For the text-containing cell, return its midpoint in [x, y] coordinate format. 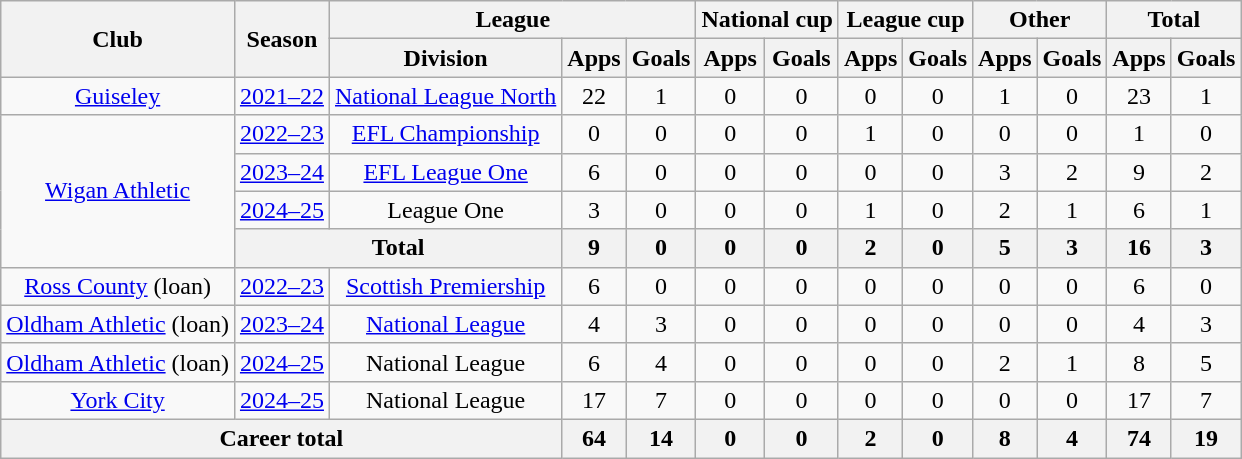
74 [1139, 438]
Ross County (loan) [118, 286]
23 [1139, 96]
64 [594, 438]
EFL Championship [445, 134]
Club [118, 39]
22 [594, 96]
Division [445, 58]
16 [1139, 248]
2021–22 [282, 96]
Season [282, 39]
Other [1040, 20]
14 [661, 438]
League cup [905, 20]
Career total [282, 438]
League One [445, 210]
19 [1206, 438]
National League North [445, 96]
National cup [767, 20]
League [512, 20]
Scottish Premiership [445, 286]
EFL League One [445, 172]
York City [118, 400]
Wigan Athletic [118, 191]
Guiseley [118, 96]
